From the cell containing the given text, extract its center point as [x, y] coordinate. 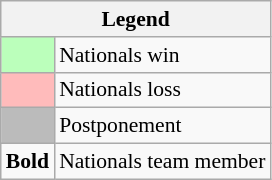
Postponement [162, 126]
Legend [136, 19]
Nationals win [162, 55]
Bold [28, 162]
Nationals team member [162, 162]
Nationals loss [162, 90]
